Output the (x, y) coordinate of the center of the cell containing the given text.  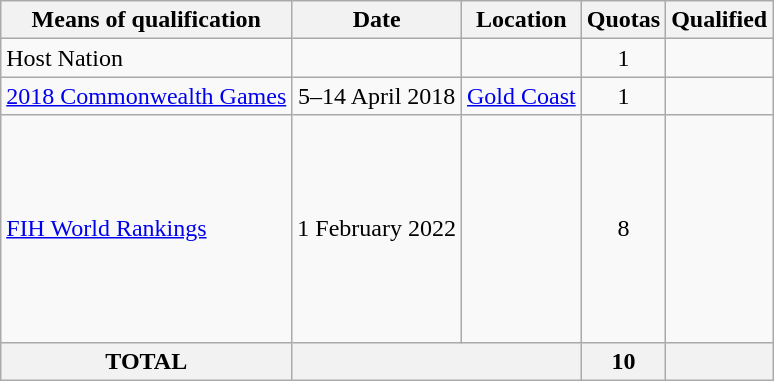
Date (377, 20)
Host Nation (146, 58)
Quotas (623, 20)
Gold Coast (521, 96)
2018 Commonwealth Games (146, 96)
8 (623, 228)
Qualified (720, 20)
1 February 2022 (377, 228)
Means of qualification (146, 20)
Location (521, 20)
10 (623, 361)
FIH World Rankings (146, 228)
5–14 April 2018 (377, 96)
TOTAL (146, 361)
